For the text-containing cell, return its midpoint in [x, y] coordinate format. 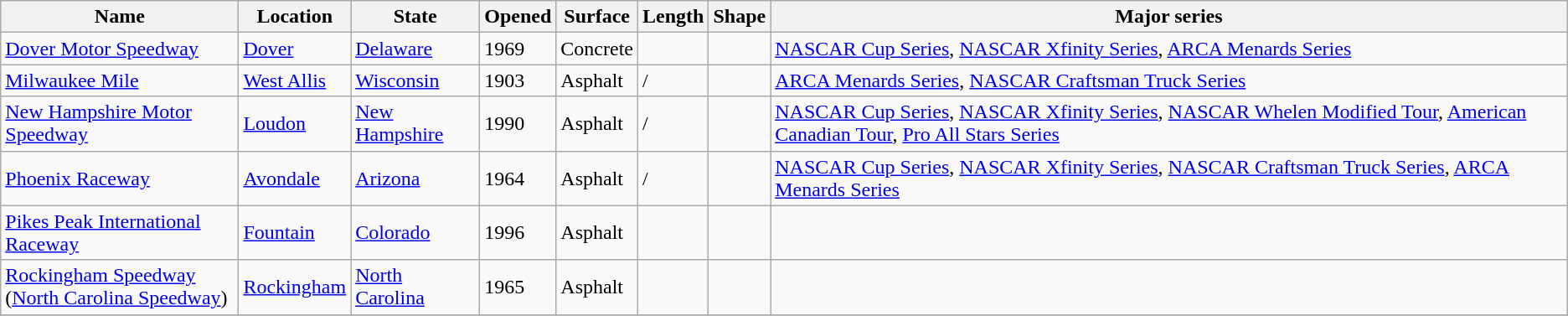
Fountain [295, 233]
Avondale [295, 178]
Wisconsin [415, 80]
Loudon [295, 124]
Concrete [597, 49]
Length [673, 17]
Location [295, 17]
New Hampshire Motor Speedway [120, 124]
Delaware [415, 49]
Rockingham [295, 287]
Name [120, 17]
West Allis [295, 80]
Opened [518, 17]
ARCA Menards Series, NASCAR Craftsman Truck Series [1169, 80]
Rockingham Speedway(North Carolina Speedway) [120, 287]
North Carolina [415, 287]
NASCAR Cup Series, NASCAR Xfinity Series, ARCA Menards Series [1169, 49]
1965 [518, 287]
Dover Motor Speedway [120, 49]
Arizona [415, 178]
NASCAR Cup Series, NASCAR Xfinity Series, NASCAR Whelen Modified Tour, American Canadian Tour, Pro All Stars Series [1169, 124]
NASCAR Cup Series, NASCAR Xfinity Series, NASCAR Craftsman Truck Series, ARCA Menards Series [1169, 178]
Milwaukee Mile [120, 80]
1964 [518, 178]
1996 [518, 233]
Dover [295, 49]
Major series [1169, 17]
1903 [518, 80]
State [415, 17]
Shape [740, 17]
1990 [518, 124]
Phoenix Raceway [120, 178]
Pikes Peak International Raceway [120, 233]
1969 [518, 49]
Colorado [415, 233]
New Hampshire [415, 124]
Surface [597, 17]
